Search for the cell housing the specified text and yield its [X, Y] center coordinate. 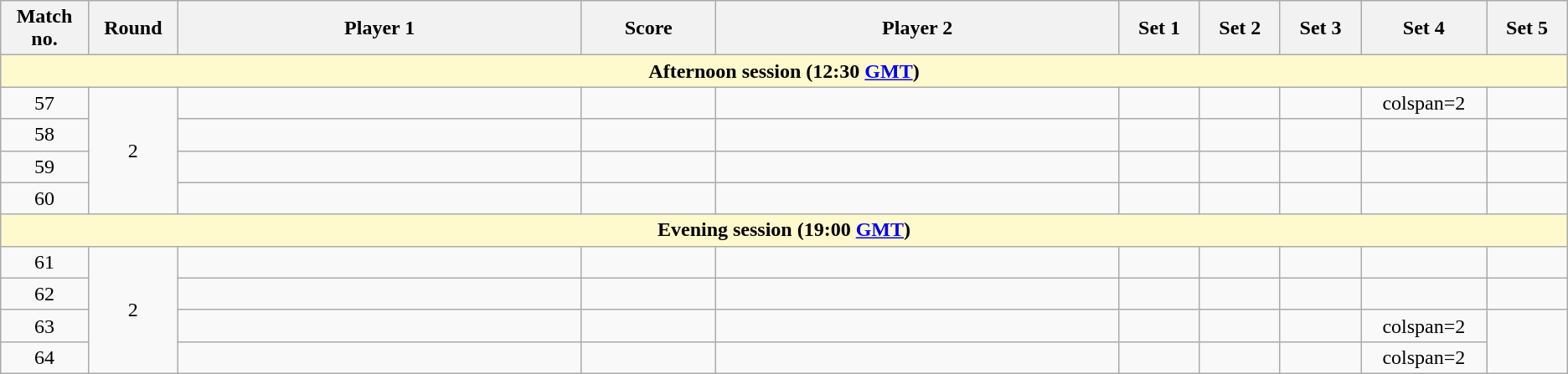
58 [45, 135]
64 [45, 357]
57 [45, 103]
62 [45, 294]
Evening session (19:00 GMT) [784, 230]
Set 1 [1159, 28]
60 [45, 198]
61 [45, 262]
Set 3 [1320, 28]
Player 1 [379, 28]
Round [132, 28]
59 [45, 167]
Set 2 [1240, 28]
63 [45, 325]
Set 5 [1527, 28]
Set 4 [1424, 28]
Player 2 [916, 28]
Score [648, 28]
Afternoon session (12:30 GMT) [784, 71]
Match no. [45, 28]
